Capture the cell that displays the provided text and extract its [X, Y] central coordinate. 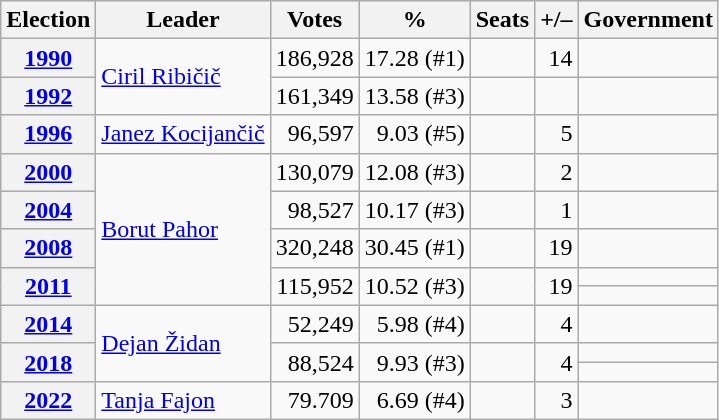
10.17 (#3) [414, 210]
Leader [183, 20]
2022 [48, 400]
Tanja Fajon [183, 400]
2011 [48, 286]
Votes [314, 20]
Janez Kocijančič [183, 134]
17.28 (#1) [414, 58]
88,524 [314, 362]
9.03 (#5) [414, 134]
9.93 (#3) [414, 362]
2008 [48, 248]
115,952 [314, 286]
5.98 (#4) [414, 324]
2 [556, 172]
1 [556, 210]
98,527 [314, 210]
186,928 [314, 58]
161,349 [314, 96]
Borut Pahor [183, 229]
2000 [48, 172]
Ciril Ribičič [183, 77]
1992 [48, 96]
6.69 (#4) [414, 400]
1990 [48, 58]
2014 [48, 324]
10.52 (#3) [414, 286]
14 [556, 58]
2018 [48, 362]
+/– [556, 20]
96,597 [314, 134]
1996 [48, 134]
130,079 [314, 172]
Election [48, 20]
30.45 (#1) [414, 248]
2004 [48, 210]
Seats [502, 20]
13.58 (#3) [414, 96]
Government [648, 20]
5 [556, 134]
79.709 [314, 400]
12.08 (#3) [414, 172]
Dejan Židan [183, 343]
% [414, 20]
320,248 [314, 248]
3 [556, 400]
52,249 [314, 324]
